Output the [X, Y] coordinate of the center of the cell containing the given text.  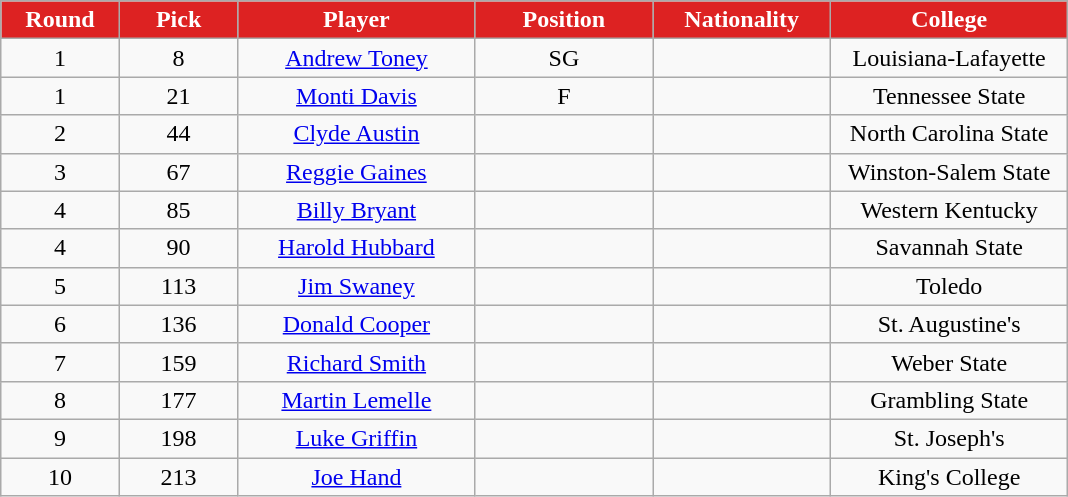
Weber State [950, 362]
44 [178, 134]
3 [60, 172]
Savannah State [950, 248]
Donald Cooper [356, 324]
136 [178, 324]
85 [178, 210]
Grambling State [950, 400]
213 [178, 477]
College [950, 20]
21 [178, 96]
Louisiana-Lafayette [950, 58]
Luke Griffin [356, 438]
Jim Swaney [356, 286]
Billy Bryant [356, 210]
Tennessee State [950, 96]
Joe Hand [356, 477]
Western Kentucky [950, 210]
177 [178, 400]
St. Augustine's [950, 324]
Clyde Austin [356, 134]
North Carolina State [950, 134]
Martin Lemelle [356, 400]
Richard Smith [356, 362]
67 [178, 172]
SG [564, 58]
90 [178, 248]
King's College [950, 477]
6 [60, 324]
Toledo [950, 286]
159 [178, 362]
St. Joseph's [950, 438]
Andrew Toney [356, 58]
7 [60, 362]
Winston-Salem State [950, 172]
5 [60, 286]
Pick [178, 20]
Harold Hubbard [356, 248]
Nationality [742, 20]
F [564, 96]
Reggie Gaines [356, 172]
10 [60, 477]
113 [178, 286]
Monti Davis [356, 96]
9 [60, 438]
2 [60, 134]
Position [564, 20]
Round [60, 20]
198 [178, 438]
Player [356, 20]
